Identify which cell holds the provided text, then report its [X, Y] central coordinate. 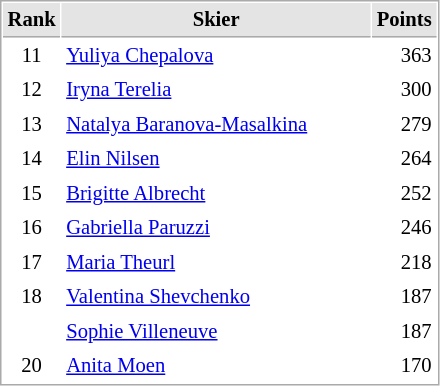
246 [404, 228]
Brigitte Albrecht [216, 194]
Elin Nilsen [216, 158]
Points [404, 20]
Rank [32, 20]
170 [404, 366]
252 [404, 194]
11 [32, 56]
Skier [216, 20]
Yuliya Chepalova [216, 56]
Valentina Shevchenko [216, 296]
12 [32, 90]
363 [404, 56]
14 [32, 158]
15 [32, 194]
18 [32, 296]
Sophie Villeneuve [216, 332]
Iryna Terelia [216, 90]
Natalya Baranova-Masalkina [216, 124]
Gabriella Paruzzi [216, 228]
16 [32, 228]
17 [32, 262]
279 [404, 124]
13 [32, 124]
264 [404, 158]
20 [32, 366]
300 [404, 90]
218 [404, 262]
Anita Moen [216, 366]
Maria Theurl [216, 262]
